Pinpoint the cell where the given text exists, returning its [x, y] midpoint coordinate. 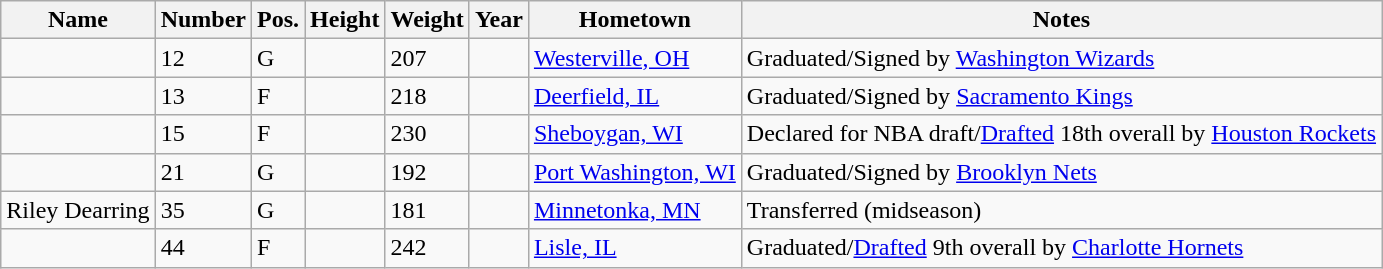
12 [203, 58]
Height [345, 20]
Graduated/Signed by Brooklyn Nets [1061, 172]
Sheboygan, WI [634, 134]
218 [427, 96]
Year [498, 20]
Lisle, IL [634, 248]
Weight [427, 20]
Westerville, OH [634, 58]
Graduated/Signed by Sacramento Kings [1061, 96]
Graduated/Drafted 9th overall by Charlotte Hornets [1061, 248]
Minnetonka, MN [634, 210]
Hometown [634, 20]
242 [427, 248]
Pos. [278, 20]
230 [427, 134]
207 [427, 58]
181 [427, 210]
192 [427, 172]
Port Washington, WI [634, 172]
21 [203, 172]
15 [203, 134]
Name [78, 20]
Notes [1061, 20]
44 [203, 248]
Deerfield, IL [634, 96]
13 [203, 96]
Transferred (midseason) [1061, 210]
35 [203, 210]
Riley Dearring [78, 210]
Graduated/Signed by Washington Wizards [1061, 58]
Number [203, 20]
Declared for NBA draft/Drafted 18th overall by Houston Rockets [1061, 134]
